Scan for the cell matching the given text and deliver its [X, Y] coordinate at center. 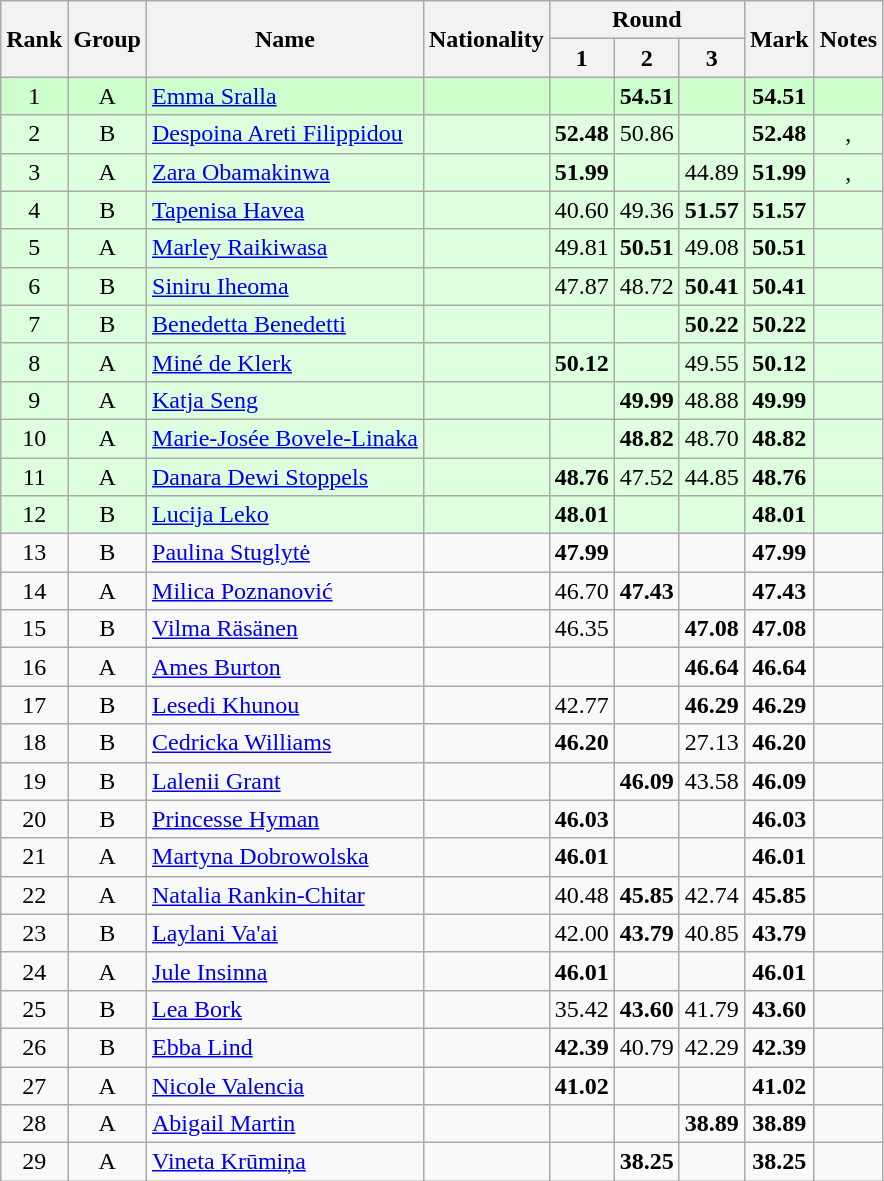
13 [34, 553]
40.85 [712, 933]
17 [34, 705]
Jule Insinna [286, 971]
Ames Burton [286, 667]
40.60 [582, 210]
42.00 [582, 933]
25 [34, 1009]
8 [34, 362]
12 [34, 515]
40.79 [646, 1047]
46.35 [582, 629]
16 [34, 667]
20 [34, 819]
Zara Obamakinwa [286, 172]
5 [34, 248]
Laylani Va'ai [286, 933]
Lea Bork [286, 1009]
4 [34, 210]
11 [34, 477]
49.55 [712, 362]
49.81 [582, 248]
Group [108, 39]
27 [34, 1085]
Martyna Dobrowolska [286, 857]
Natalia Rankin-Chitar [286, 895]
49.08 [712, 248]
47.87 [582, 286]
Emma Sralla [286, 96]
Cedricka Williams [286, 743]
18 [34, 743]
Round [646, 20]
7 [34, 324]
Tapenisa Havea [286, 210]
21 [34, 857]
29 [34, 1162]
23 [34, 933]
Princesse Hyman [286, 819]
14 [34, 591]
50.86 [646, 134]
Notes [848, 39]
46.70 [582, 591]
Vineta Krūmiņa [286, 1162]
42.77 [582, 705]
Lalenii Grant [286, 781]
Benedetta Benedetti [286, 324]
Siniru Iheoma [286, 286]
44.85 [712, 477]
Katja Seng [286, 400]
Abigail Martin [286, 1124]
41.79 [712, 1009]
35.42 [582, 1009]
Paulina Stuglytė [286, 553]
19 [34, 781]
48.72 [646, 286]
44.89 [712, 172]
Danara Dewi Stoppels [286, 477]
Despoina Areti Filippidou [286, 134]
15 [34, 629]
Marley Raikiwasa [286, 248]
24 [34, 971]
47.52 [646, 477]
Mark [779, 39]
22 [34, 895]
43.58 [712, 781]
Lucija Leko [286, 515]
48.70 [712, 438]
Nationality [486, 39]
42.29 [712, 1047]
27.13 [712, 743]
Miné de Klerk [286, 362]
Milica Poznanović [286, 591]
Name [286, 39]
Nicole Valencia [286, 1085]
Rank [34, 39]
Ebba Lind [286, 1047]
40.48 [582, 895]
10 [34, 438]
Marie-Josée Bovele-Linaka [286, 438]
Vilma Räsänen [286, 629]
49.36 [646, 210]
48.88 [712, 400]
28 [34, 1124]
42.74 [712, 895]
6 [34, 286]
9 [34, 400]
Lesedi Khunou [286, 705]
26 [34, 1047]
